Locate the cell with the specified text and output its [X, Y] center coordinate. 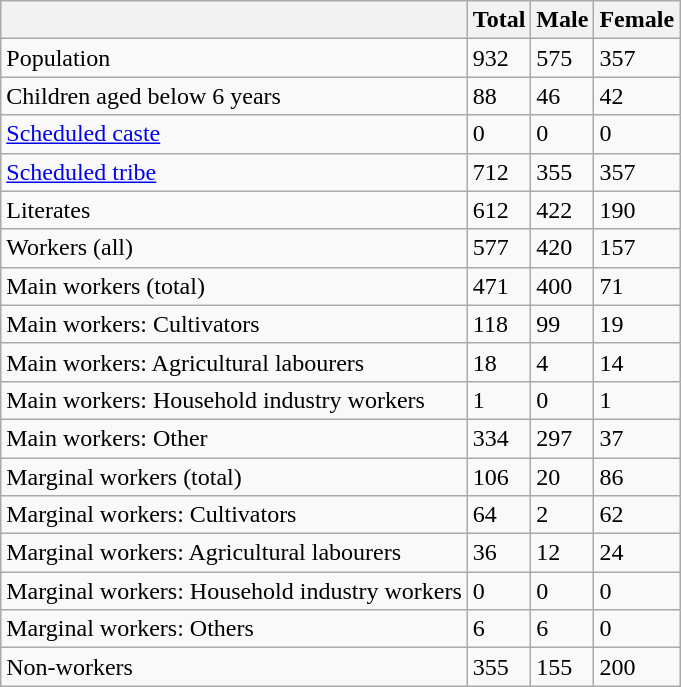
Marginal workers: Cultivators [234, 515]
612 [499, 210]
Main workers: Household industry workers [234, 400]
Main workers: Other [234, 438]
42 [637, 96]
71 [637, 286]
Main workers: Cultivators [234, 324]
14 [637, 362]
86 [637, 477]
157 [637, 248]
Marginal workers: Others [234, 629]
190 [637, 210]
18 [499, 362]
12 [562, 553]
24 [637, 553]
471 [499, 286]
334 [499, 438]
Population [234, 58]
Male [562, 20]
Marginal workers: Agricultural labourers [234, 553]
62 [637, 515]
4 [562, 362]
577 [499, 248]
2 [562, 515]
Total [499, 20]
106 [499, 477]
575 [562, 58]
Marginal workers: Household industry workers [234, 591]
400 [562, 286]
932 [499, 58]
99 [562, 324]
Main workers (total) [234, 286]
200 [637, 667]
420 [562, 248]
Literates [234, 210]
422 [562, 210]
Workers (all) [234, 248]
Children aged below 6 years [234, 96]
Scheduled caste [234, 134]
Marginal workers (total) [234, 477]
155 [562, 667]
19 [637, 324]
46 [562, 96]
Scheduled tribe [234, 172]
297 [562, 438]
Female [637, 20]
88 [499, 96]
64 [499, 515]
37 [637, 438]
20 [562, 477]
118 [499, 324]
Main workers: Agricultural labourers [234, 362]
712 [499, 172]
Non-workers [234, 667]
36 [499, 553]
